From the cell containing the given text, extract its center point as [x, y] coordinate. 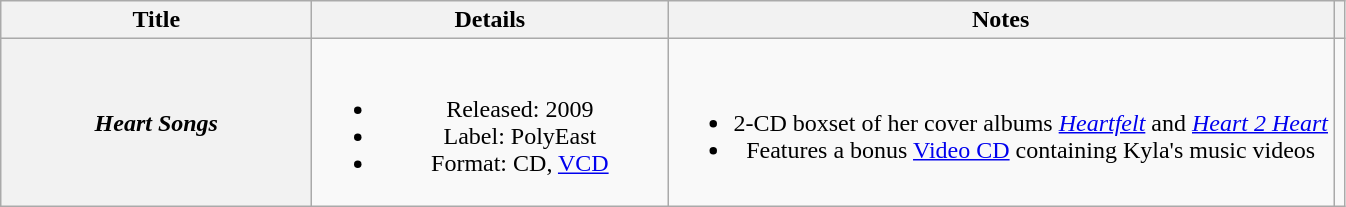
Details [490, 20]
2-CD boxset of her cover albums Heartfelt and Heart 2 HeartFeatures a bonus Video CD containing Kyla's music videos [1001, 122]
Title [156, 20]
Notes [1001, 20]
Heart Songs [156, 122]
Released: 2009Label: PolyEastFormat: CD, VCD [490, 122]
